Search for the cell housing the specified text and yield its [X, Y] center coordinate. 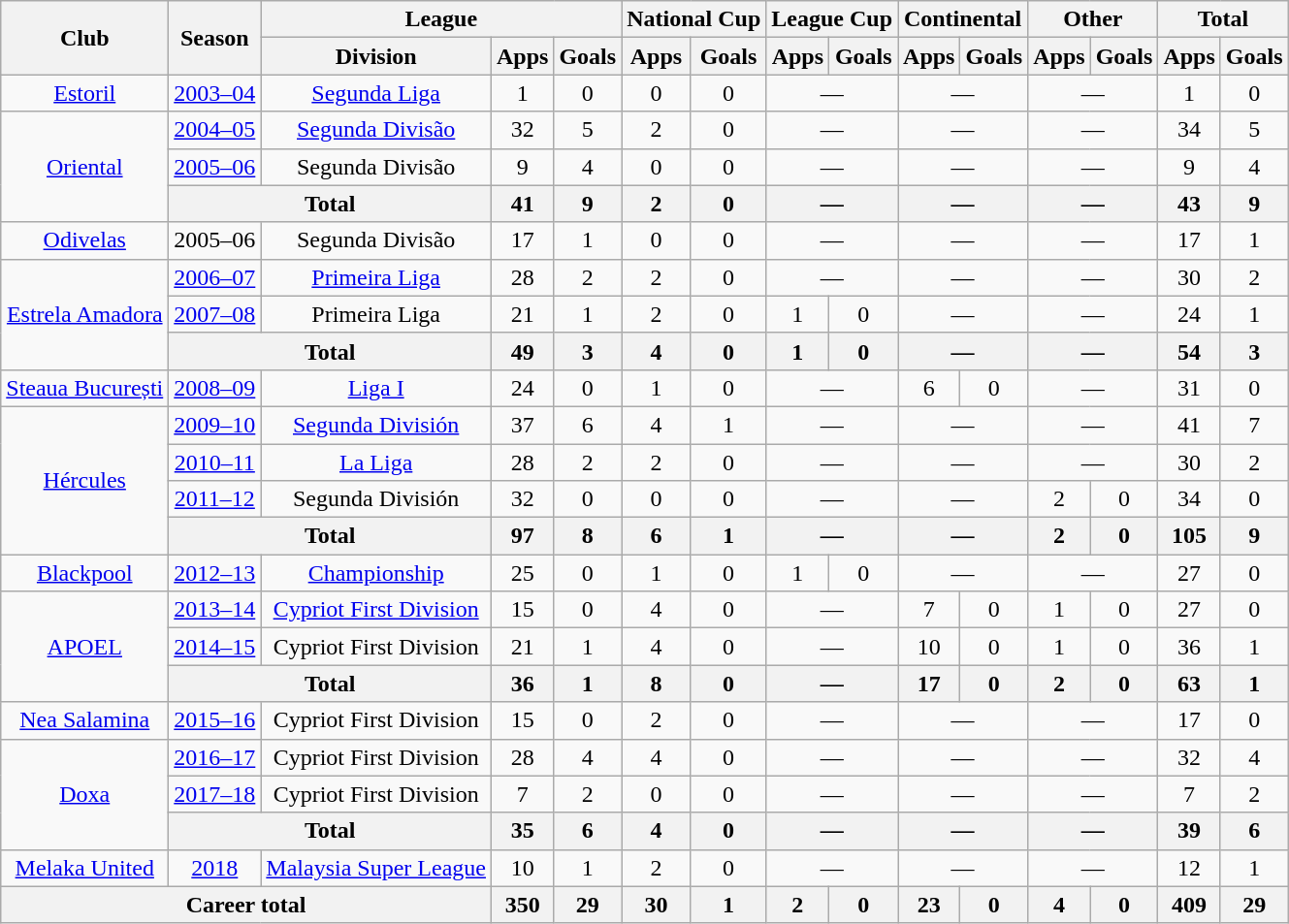
Hércules [85, 480]
31 [1189, 388]
Club [85, 38]
25 [522, 573]
Malaysia Super League [376, 868]
409 [1189, 905]
Blackpool [85, 573]
12 [1189, 868]
54 [1189, 351]
Doxa [85, 794]
2012–13 [215, 573]
Nea Salamina [85, 720]
National Cup [694, 19]
APOEL [85, 647]
350 [522, 905]
Segunda Liga [376, 93]
37 [522, 425]
2006–07 [215, 277]
League [441, 19]
43 [1189, 204]
Other [1093, 19]
Division [376, 56]
2007–08 [215, 314]
63 [1189, 684]
Estrela Amadora [85, 314]
97 [522, 536]
49 [522, 351]
2014–15 [215, 647]
2011–12 [215, 499]
Estoril [85, 93]
2003–04 [215, 93]
Melaka United [85, 868]
2013–14 [215, 610]
Oriental [85, 167]
Career total [246, 905]
League Cup [832, 19]
2010–11 [215, 462]
2009–10 [215, 425]
2017–18 [215, 794]
Continental [963, 19]
2018 [215, 868]
Steaua București [85, 388]
Season [215, 38]
39 [1189, 831]
Championship [376, 573]
2008–09 [215, 388]
2016–17 [215, 757]
2015–16 [215, 720]
35 [522, 831]
23 [929, 905]
105 [1189, 536]
Liga I [376, 388]
Odivelas [85, 240]
2004–05 [215, 130]
La Liga [376, 462]
